Detect which cell encompasses the target text, then output its (X, Y) center coordinate. 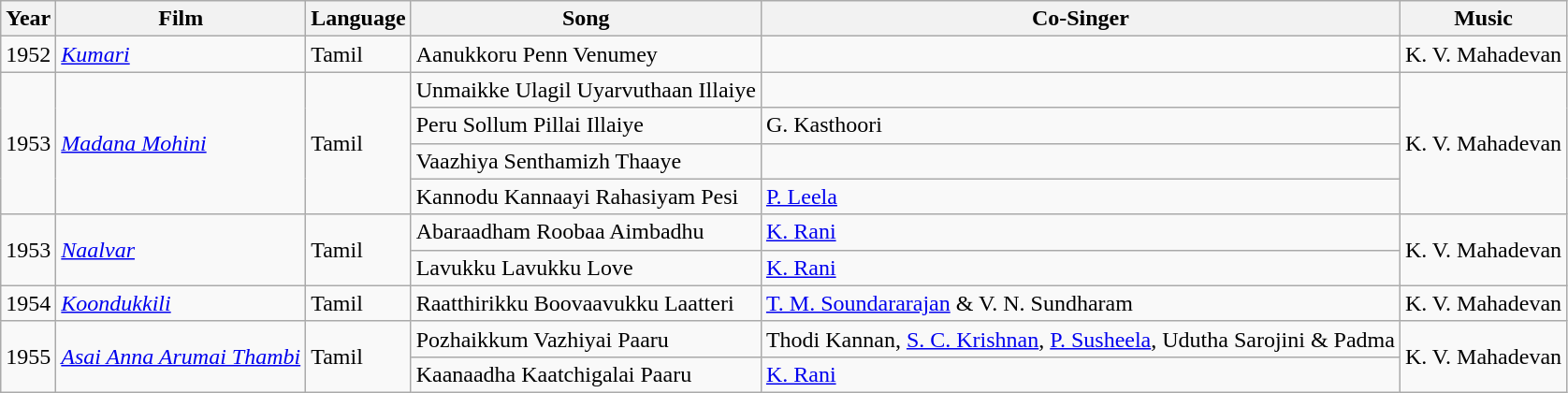
Thodi Kannan, S. C. Krishnan, P. Susheela, Udutha Sarojini & Padma (1080, 339)
Peru Sollum Pillai Illaiye (586, 125)
Naalvar (181, 250)
Language (358, 19)
Lavukku Lavukku Love (586, 268)
Kaanaadha Kaatchigalai Paaru (586, 374)
Year (28, 19)
Raatthirikku Boovaavukku Laatteri (586, 303)
Unmaikke Ulagil Uyarvuthaan Illaiye (586, 90)
1954 (28, 303)
Kannodu Kannaayi Rahasiyam Pesi (586, 196)
Asai Anna Arumai Thambi (181, 357)
Kumari (181, 54)
1955 (28, 357)
Co-Singer (1080, 19)
Music (1483, 19)
Koondukkili (181, 303)
Pozhaikkum Vazhiyai Paaru (586, 339)
Aanukkoru Penn Venumey (586, 54)
Vaazhiya Senthamizh Thaaye (586, 161)
1952 (28, 54)
G. Kasthoori (1080, 125)
T. M. Soundararajan & V. N. Sundharam (1080, 303)
Madana Mohini (181, 143)
Abaraadham Roobaa Aimbadhu (586, 232)
Song (586, 19)
Film (181, 19)
P. Leela (1080, 196)
